Return [X, Y] of the center of cell containing provided text 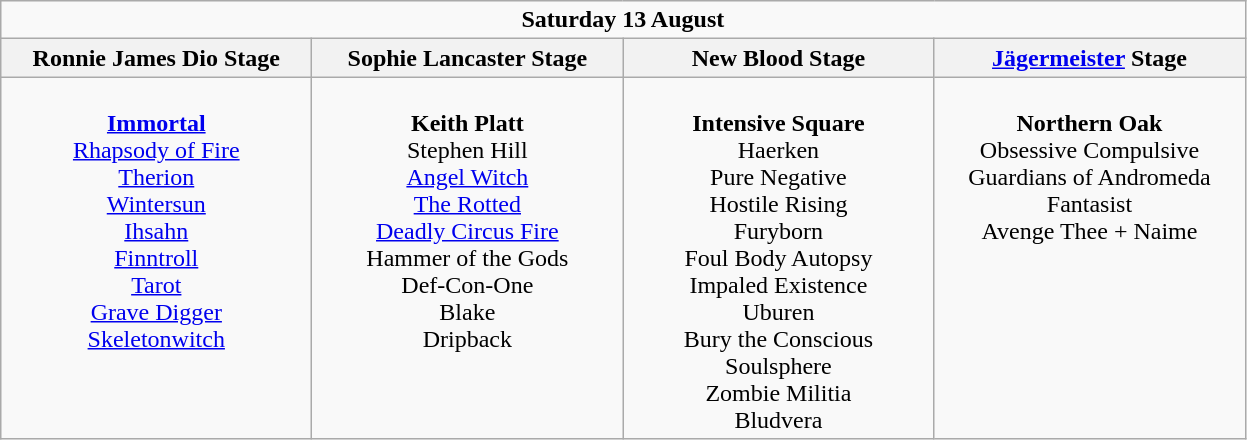
Saturday 13 August [623, 20]
Northern Oak Obsessive Compulsive Guardians of Andromeda Fantasist Avenge Thee + Naime [1090, 258]
Keith Platt Stephen Hill Angel Witch The Rotted Deadly Circus Fire Hammer of the Gods Def-Con-One Blake Dripback [468, 258]
New Blood Stage [778, 58]
Sophie Lancaster Stage [468, 58]
Ronnie James Dio Stage [156, 58]
Immortal Rhapsody of Fire Therion Wintersun Ihsahn Finntroll Tarot Grave Digger Skeletonwitch [156, 258]
Jägermeister Stage [1090, 58]
